Find where the given text appears and provide that cell's center as [X, Y] coordinate. 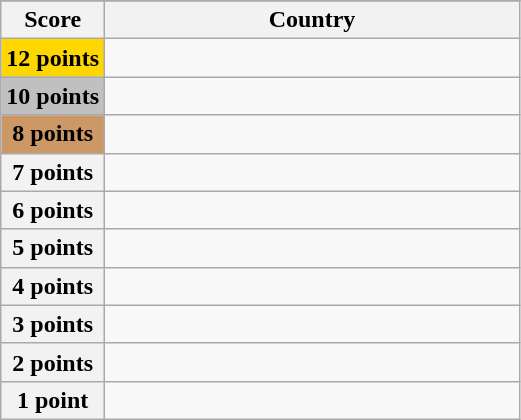
8 points [53, 134]
3 points [53, 324]
4 points [53, 286]
Score [53, 20]
10 points [53, 96]
7 points [53, 172]
6 points [53, 210]
12 points [53, 58]
Country [312, 20]
2 points [53, 362]
5 points [53, 248]
1 point [53, 400]
